Provide the [x, y] coordinate of the cell's center where the given text is located.  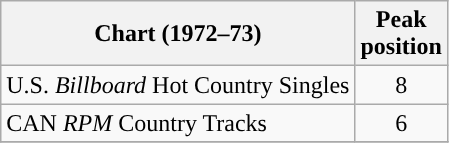
8 [401, 85]
U.S. Billboard Hot Country Singles [178, 85]
Peakposition [401, 34]
Chart (1972–73) [178, 34]
CAN RPM Country Tracks [178, 123]
6 [401, 123]
